Capture the cell that displays the provided text and extract its (X, Y) central coordinate. 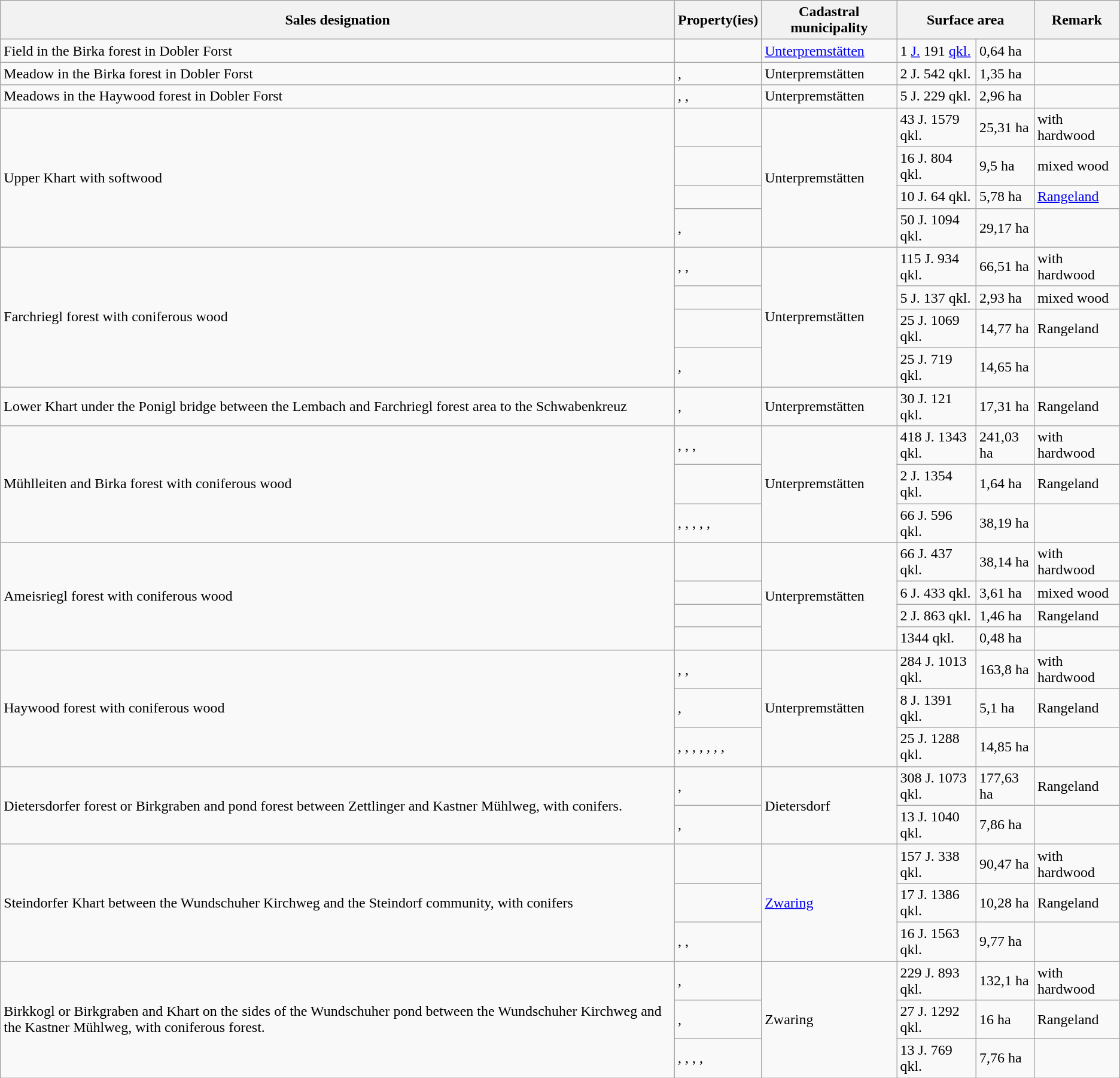
2 J. 542 qkl. (937, 74)
7,76 ha (1005, 1059)
Haywood forest with coniferous wood (337, 708)
Steindorfer Khart between the Wundschuher Kirchweg and the Steindorf community, with conifers (337, 902)
Meadow in the Birka forest in Dobler Forst (337, 74)
5 J. 137 qkl. (937, 297)
1,46 ha (1005, 616)
Field in the Birka forest in Dobler Forst (337, 51)
229 J. 893 qkl. (937, 980)
Sales designation (337, 20)
14,85 ha (1005, 747)
, , , (718, 445)
13 J. 769 qkl. (937, 1059)
30 J. 121 qkl. (937, 406)
25 J. 1069 qkl. (937, 328)
418 J. 1343 qkl. (937, 445)
66 J. 596 qkl. (937, 523)
0,64 ha (1005, 51)
157 J. 338 qkl. (937, 864)
27 J. 1292 qkl. (937, 1019)
Ameisriegl forest with coniferous wood (337, 596)
Cadastral municipality (829, 20)
115 J. 934 qkl. (937, 267)
16 J. 1563 qkl. (937, 942)
50 J. 1094 qkl. (937, 227)
8 J. 1391 qkl. (937, 708)
7,86 ha (1005, 824)
14,77 ha (1005, 328)
Property(ies) (718, 20)
Surface area (966, 20)
284 J. 1013 qkl. (937, 669)
Mühlleiten and Birka forest with coniferous wood (337, 485)
2,93 ha (1005, 297)
17,31 ha (1005, 406)
14,65 ha (1005, 367)
3,61 ha (1005, 593)
17 J. 1386 qkl. (937, 902)
Farchriegl forest with coniferous wood (337, 317)
, , , , , , , (718, 747)
1,64 ha (1005, 485)
241,03 ha (1005, 445)
16 J. 804 qkl. (937, 166)
10 J. 64 qkl. (937, 197)
308 J. 1073 qkl. (937, 786)
Remark (1077, 20)
13 J. 1040 qkl. (937, 824)
1 J. 191 qkl. (937, 51)
2 J. 1354 qkl. (937, 485)
2 J. 863 qkl. (937, 616)
66,51 ha (1005, 267)
1,35 ha (1005, 74)
6 J. 433 qkl. (937, 593)
25,31 ha (1005, 127)
, , , , , (718, 523)
Upper Khart with softwood (337, 177)
Dietersdorf (829, 805)
Lower Khart under the Ponigl bridge between the Lembach and Farchriegl forest area to the Schwabenkreuz (337, 406)
9,77 ha (1005, 942)
43 J. 1579 qkl. (937, 127)
5,78 ha (1005, 197)
90,47 ha (1005, 864)
1344 qkl. (937, 638)
9,5 ha (1005, 166)
2,96 ha (1005, 96)
66 J. 437 qkl. (937, 562)
177,63 ha (1005, 786)
38,19 ha (1005, 523)
5,1 ha (1005, 708)
163,8 ha (1005, 669)
Meadows in the Haywood forest in Dobler Forst (337, 96)
16 ha (1005, 1019)
25 J. 1288 qkl. (937, 747)
25 J. 719 qkl. (937, 367)
0,48 ha (1005, 638)
38,14 ha (1005, 562)
10,28 ha (1005, 902)
132,1 ha (1005, 980)
29,17 ha (1005, 227)
5 J. 229 qkl. (937, 96)
Dietersdorfer forest or Birkgraben and pond forest between Zettlinger and Kastner Mühlweg, with conifers. (337, 805)
, , , , (718, 1059)
